From the cell containing the given text, extract its center point as (X, Y) coordinate. 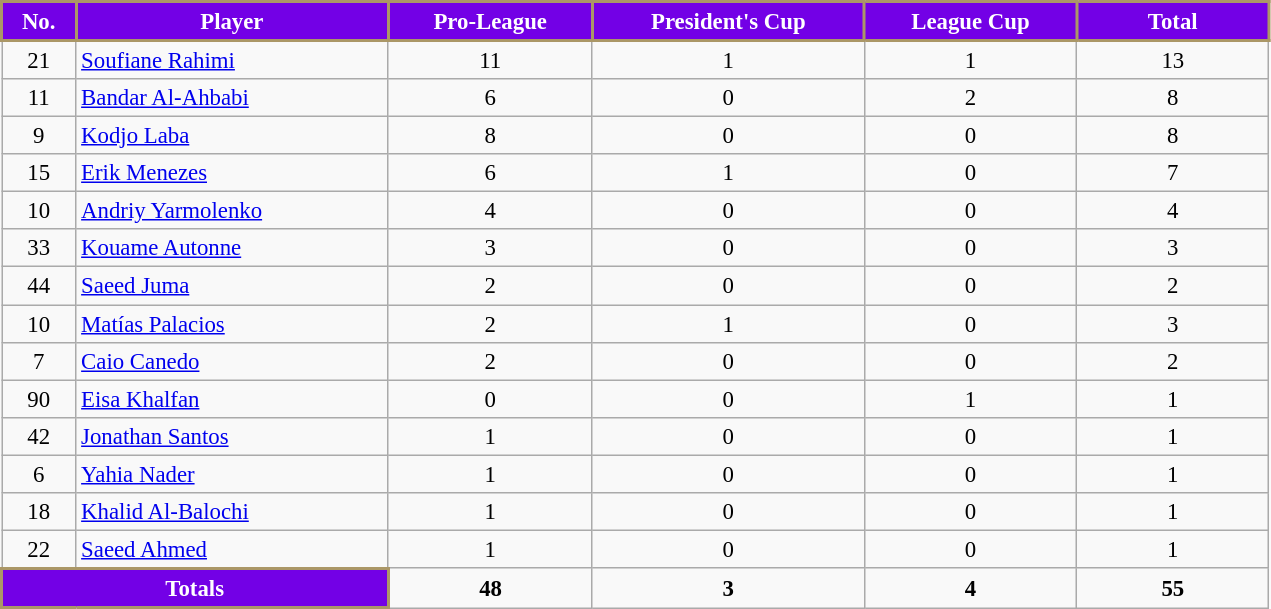
42 (39, 436)
Saeed Ahmed (232, 549)
Soufiane Rahimi (232, 60)
Kouame Autonne (232, 249)
Matías Palacios (232, 324)
15 (39, 173)
Andriy Yarmolenko (232, 211)
League Cup (970, 22)
9 (39, 136)
Yahia Nader (232, 474)
Bandar Al-Ahbabi (232, 98)
90 (39, 399)
18 (39, 512)
21 (39, 60)
Erik Menezes (232, 173)
No. (39, 22)
44 (39, 286)
Eisa Khalfan (232, 399)
Kodjo Laba (232, 136)
Jonathan Santos (232, 436)
President's Cup (728, 22)
Pro-League (490, 22)
Totals (195, 588)
Total (1173, 22)
13 (1173, 60)
48 (490, 588)
22 (39, 549)
33 (39, 249)
Player (232, 22)
Saeed Juma (232, 286)
Khalid Al-Balochi (232, 512)
Caio Canedo (232, 361)
55 (1173, 588)
